Capture the cell that displays the provided text and extract its (x, y) central coordinate. 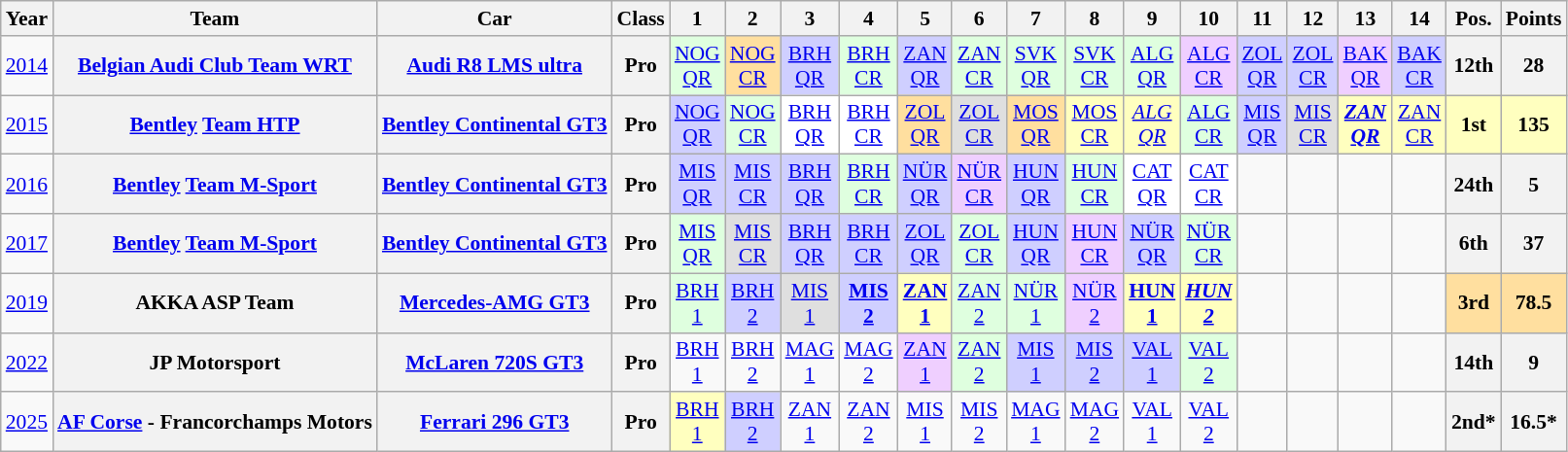
2014 (27, 66)
3 (811, 18)
Audi R8 LMS ultra (495, 66)
3rd (1474, 303)
Ferrari 296 GT3 (495, 422)
14th (1474, 362)
Pos. (1474, 18)
24th (1474, 185)
Points (1534, 18)
11 (1262, 18)
28 (1534, 66)
14 (1419, 18)
MOSCR (1095, 124)
McLaren 720S GT3 (495, 362)
7 (1036, 18)
135 (1534, 124)
2nd* (1474, 422)
6 (979, 18)
Mercedes-AMG GT3 (495, 303)
1 (698, 18)
10 (1208, 18)
JP Motorsport (215, 362)
78.5 (1534, 303)
37 (1534, 243)
NÜR2 (1095, 303)
1st (1474, 124)
SVKQR (1036, 66)
CATCR (1208, 185)
MOSQR (1036, 124)
8 (1095, 18)
BAKCR (1419, 66)
Class (642, 18)
SVKCR (1095, 66)
2019 (27, 303)
Team (215, 18)
BAKQR (1366, 66)
12th (1474, 66)
AKKA ASP Team (215, 303)
2016 (27, 185)
2022 (27, 362)
2017 (27, 243)
2 (752, 18)
16.5* (1534, 422)
2025 (27, 422)
CATQR (1152, 185)
Car (495, 18)
2015 (27, 124)
AF Corse - Francorchamps Motors (215, 422)
NÜR1 (1036, 303)
HUN2 (1208, 303)
12 (1312, 18)
Belgian Audi Club Team WRT (215, 66)
Year (27, 18)
Bentley Team HTP (215, 124)
4 (869, 18)
6th (1474, 243)
HUN1 (1152, 303)
13 (1366, 18)
